Pinpoint the cell where the given text exists, returning its [x, y] midpoint coordinate. 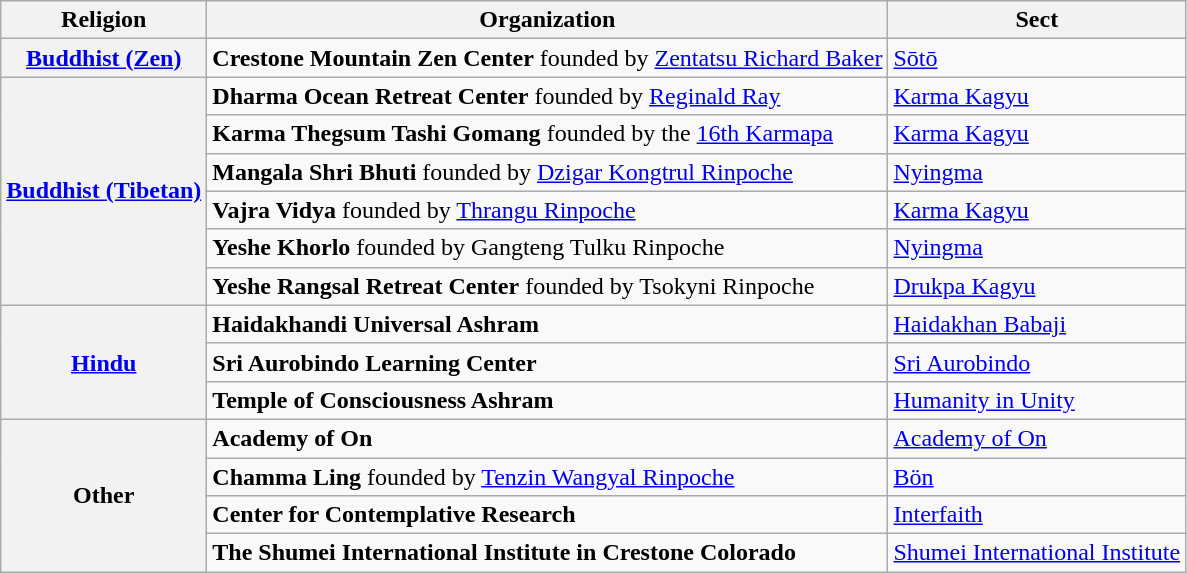
Temple of Consciousness Ashram [548, 400]
Yeshe Rangsal Retreat Center founded by Tsokyni Rinpoche [548, 286]
Dharma Ocean Retreat Center founded by Reginald Ray [548, 96]
Chamma Ling founded by Tenzin Wangyal Rinpoche [548, 477]
Religion [104, 20]
Sect [1037, 20]
Shumei International Institute [1037, 553]
Sri Aurobindo Learning Center [548, 362]
Hindu [104, 362]
Other [104, 495]
Center for Contemplative Research [548, 515]
Haidakhandi Universal Ashram [548, 324]
Mangala Shri Bhuti founded by Dzigar Kongtrul Rinpoche [548, 172]
Crestone Mountain Zen Center founded by Zentatsu Richard Baker [548, 58]
Bön [1037, 477]
The Shumei International Institute in Crestone Colorado [548, 553]
Sri Aurobindo [1037, 362]
Buddhist (Zen) [104, 58]
Buddhist (Tibetan) [104, 191]
Yeshe Khorlo founded by Gangteng Tulku Rinpoche [548, 248]
Organization [548, 20]
Interfaith [1037, 515]
Humanity in Unity [1037, 400]
Haidakhan Babaji [1037, 324]
Drukpa Kagyu [1037, 286]
Sōtō [1037, 58]
Karma Thegsum Tashi Gomang founded by the 16th Karmapa [548, 134]
Vajra Vidya founded by Thrangu Rinpoche [548, 210]
